Output the [x, y] coordinate of the center of the cell containing the given text.  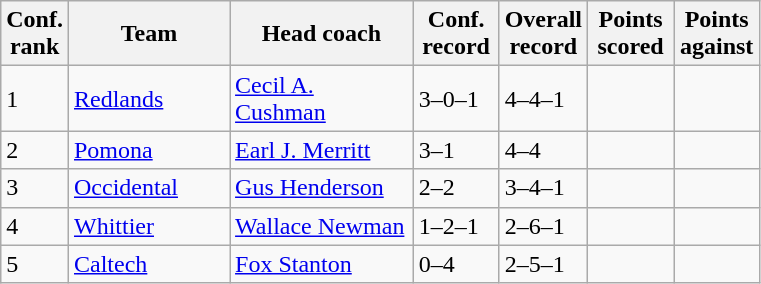
5 [35, 264]
1–2–1 [456, 226]
Points against [717, 34]
Occidental [148, 188]
3–4–1 [543, 188]
Redlands [148, 98]
Overall record [543, 34]
Whittier [148, 226]
3–0–1 [456, 98]
Points scored [631, 34]
Wallace Newman [322, 226]
Earl J. Merritt [322, 150]
4 [35, 226]
Cecil A. Cushman [322, 98]
Conf. rank [35, 34]
Conf. record [456, 34]
2–5–1 [543, 264]
2 [35, 150]
3–1 [456, 150]
3 [35, 188]
Gus Henderson [322, 188]
Fox Stanton [322, 264]
Team [148, 34]
2–6–1 [543, 226]
Head coach [322, 34]
2–2 [456, 188]
4–4 [543, 150]
Pomona [148, 150]
1 [35, 98]
4–4–1 [543, 98]
Caltech [148, 264]
0–4 [456, 264]
